Output the (X, Y) coordinate of the center of the cell containing the given text.  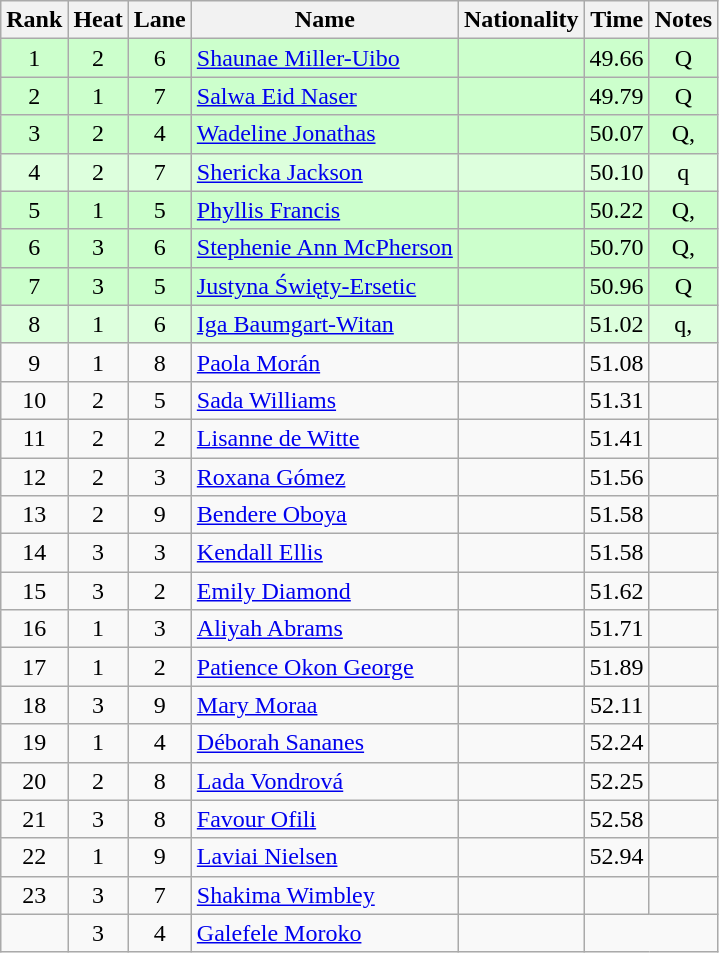
49.66 (616, 58)
Heat (98, 20)
Lada Vondrová (324, 781)
51.89 (616, 667)
22 (34, 857)
50.22 (616, 210)
Déborah Sananes (324, 743)
16 (34, 629)
17 (34, 667)
51.41 (616, 438)
Lane (160, 20)
51.71 (616, 629)
10 (34, 400)
Salwa Eid Naser (324, 96)
Roxana Gómez (324, 477)
18 (34, 705)
19 (34, 743)
q (683, 172)
51.31 (616, 400)
50.10 (616, 172)
13 (34, 515)
50.96 (616, 286)
11 (34, 438)
Shakima Wimbley (324, 895)
52.24 (616, 743)
Kendall Ellis (324, 553)
Phyllis Francis (324, 210)
Notes (683, 20)
23 (34, 895)
Sada Williams (324, 400)
21 (34, 819)
Shaunae Miller-Uibo (324, 58)
q, (683, 324)
Emily Diamond (324, 591)
Name (324, 20)
Time (616, 20)
14 (34, 553)
Shericka Jackson (324, 172)
50.07 (616, 134)
Rank (34, 20)
Mary Moraa (324, 705)
Bendere Oboya (324, 515)
52.94 (616, 857)
Lisanne de Witte (324, 438)
49.79 (616, 96)
Nationality (521, 20)
Laviai Nielsen (324, 857)
Galefele Moroko (324, 933)
52.11 (616, 705)
20 (34, 781)
Iga Baumgart-Witan (324, 324)
51.08 (616, 362)
51.56 (616, 477)
Aliyah Abrams (324, 629)
Favour Ofili (324, 819)
Paola Morán (324, 362)
51.62 (616, 591)
50.70 (616, 248)
52.25 (616, 781)
15 (34, 591)
Patience Okon George (324, 667)
Wadeline Jonathas (324, 134)
12 (34, 477)
Justyna Święty-Ersetic (324, 286)
51.02 (616, 324)
Stephenie Ann McPherson (324, 248)
52.58 (616, 819)
